From the cell containing the given text, extract its center point as [x, y] coordinate. 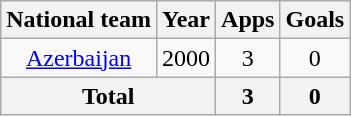
Goals [315, 20]
Azerbaijan [79, 58]
2000 [186, 58]
Total [108, 96]
National team [79, 20]
Year [186, 20]
Apps [248, 20]
